Find where the given text appears and provide that cell's center as (X, Y) coordinate. 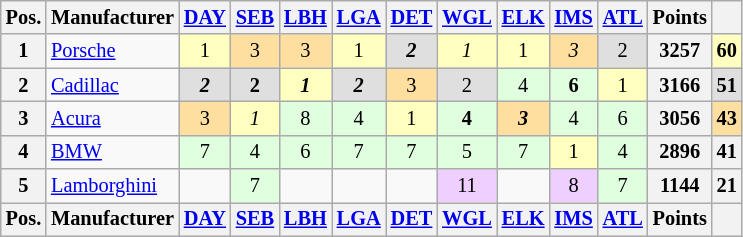
2896 (680, 152)
41 (727, 152)
51 (727, 85)
60 (727, 51)
3257 (680, 51)
Porsche (112, 51)
Cadillac (112, 85)
11 (467, 186)
3166 (680, 85)
21 (727, 186)
BMW (112, 152)
43 (727, 118)
Lamborghini (112, 186)
1144 (680, 186)
Acura (112, 118)
3056 (680, 118)
